From the cell containing the given text, extract its center point as (x, y) coordinate. 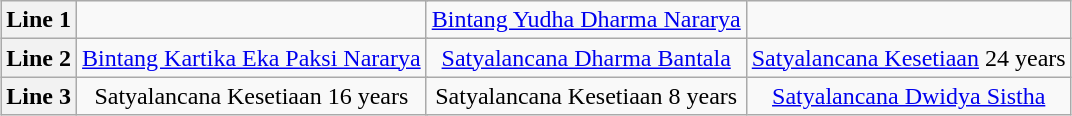
Line 1 (39, 20)
Satyalancana Kesetiaan 8 years (586, 96)
Satyalancana Kesetiaan 16 years (252, 96)
Satyalancana Dharma Bantala (586, 58)
Line 3 (39, 96)
Satyalancana Kesetiaan 24 years (908, 58)
Line 2 (39, 58)
Satyalancana Dwidya Sistha (908, 96)
Bintang Kartika Eka Paksi Nararya (252, 58)
Bintang Yudha Dharma Nararya (586, 20)
